Search for the cell housing the specified text and yield its [X, Y] center coordinate. 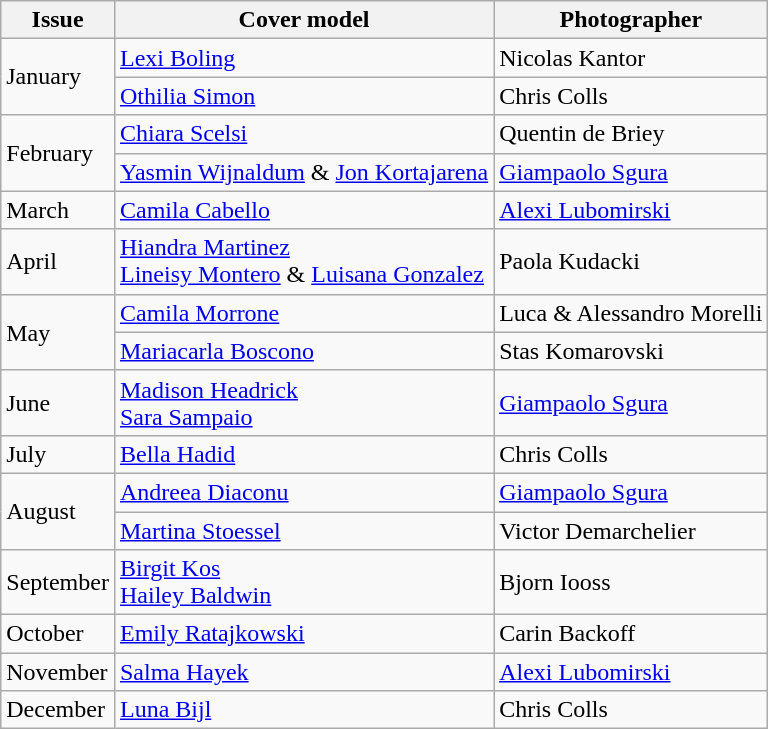
Othilia Simon [304, 96]
Nicolas Kantor [631, 58]
Luca & Alessandro Morelli [631, 313]
Camila Morrone [304, 313]
July [58, 454]
Martina Stoessel [304, 531]
Andreea Diaconu [304, 492]
June [58, 402]
Madison HeadrickSara Sampaio [304, 402]
Quentin de Briey [631, 134]
April [58, 262]
Chiara Scelsi [304, 134]
Victor Demarchelier [631, 531]
Emily Ratajkowski [304, 634]
October [58, 634]
February [58, 153]
Photographer [631, 20]
Stas Komarovski [631, 351]
December [58, 710]
Salma Hayek [304, 672]
Birgit KosHailey Baldwin [304, 582]
Cover model [304, 20]
Carin Backoff [631, 634]
Bjorn Iooss [631, 582]
Lexi Boling [304, 58]
Bella Hadid [304, 454]
August [58, 511]
March [58, 210]
Camila Cabello [304, 210]
Yasmin Wijnaldum & Jon Kortajarena [304, 172]
Mariacarla Boscono [304, 351]
May [58, 332]
January [58, 77]
Luna Bijl [304, 710]
Paola Kudacki [631, 262]
Hiandra MartinezLineisy Montero & Luisana Gonzalez [304, 262]
November [58, 672]
September [58, 582]
Issue [58, 20]
